Scan for the cell matching the given text and deliver its [x, y] coordinate at center. 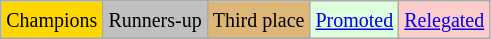
Runners-up [155, 20]
Relegated [444, 20]
Champions [52, 20]
Third place [258, 20]
Promoted [354, 20]
